From the cell containing the given text, extract its center point as [X, Y] coordinate. 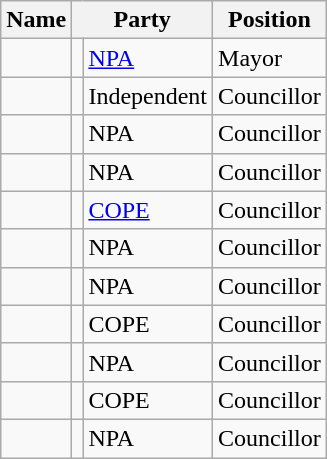
Mayor [270, 58]
Independent [148, 96]
Position [270, 20]
Party [142, 20]
Name [36, 20]
